From the cell containing the given text, extract its center point as (x, y) coordinate. 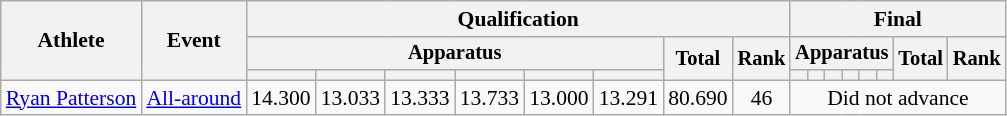
Did not advance (898, 98)
Final (898, 19)
Qualification (518, 19)
Athlete (72, 40)
13.000 (558, 98)
Ryan Patterson (72, 98)
All-around (194, 98)
80.690 (698, 98)
46 (762, 98)
13.733 (490, 98)
13.291 (628, 98)
14.300 (280, 98)
Event (194, 40)
13.333 (420, 98)
13.033 (350, 98)
